Identify which cell holds the provided text, then report its (x, y) central coordinate. 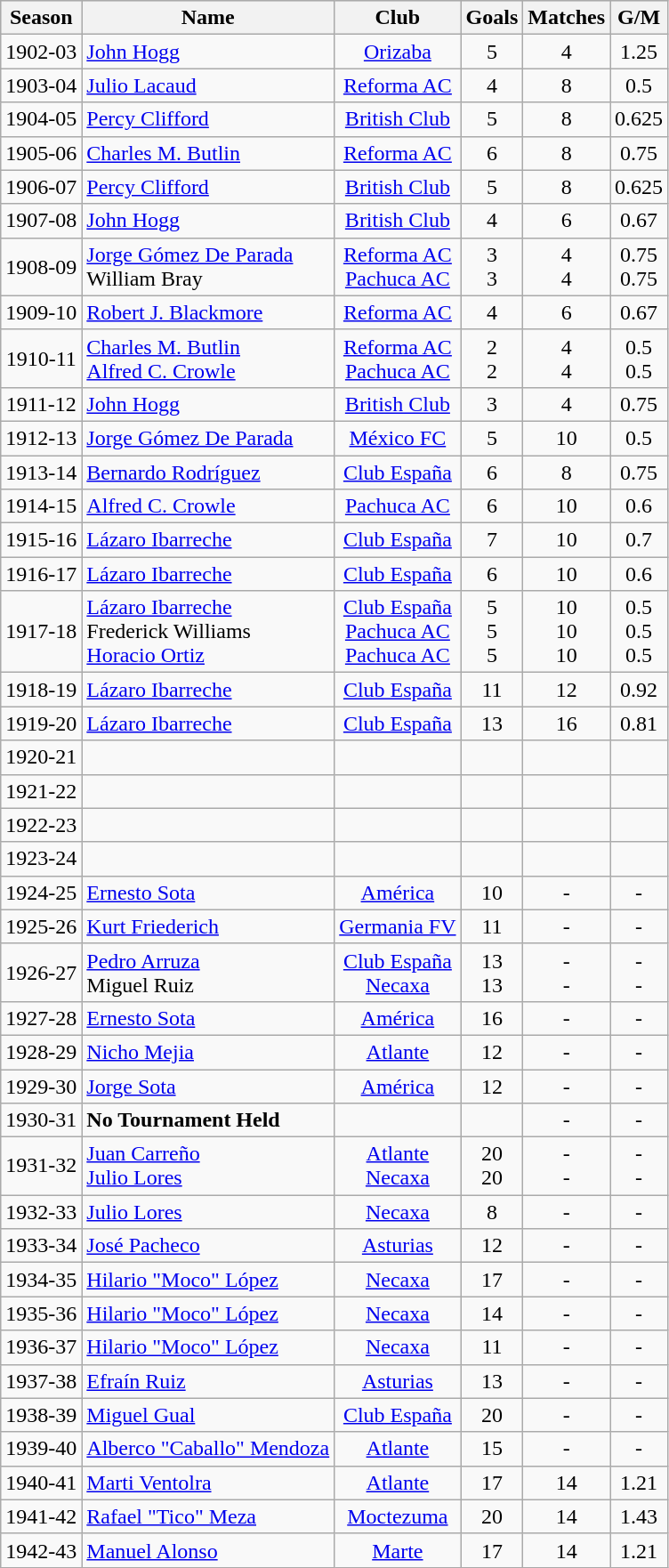
1918-19 (41, 690)
1914-15 (41, 506)
Pachuca AC (398, 506)
Juan Carreño Julio Lores (208, 1166)
101010 (567, 632)
1936-37 (41, 1347)
1915-16 (41, 540)
0.92 (639, 690)
1940-41 (41, 1483)
Marti Ventolra (208, 1483)
1902-03 (41, 52)
1938-39 (41, 1415)
1916-17 (41, 574)
555 (492, 632)
Germania FV (398, 926)
Lázaro Ibarreche Frederick Williams Horacio Ortiz (208, 632)
Club España Necaxa (398, 972)
1913-14 (41, 473)
15 (492, 1449)
1903-04 (41, 85)
1933-34 (41, 1246)
Kurt Friederich (208, 926)
Alberco "Caballo" Mendoza (208, 1449)
Alfred C. Crowle (208, 506)
1909-10 (41, 312)
1919-20 (41, 723)
Miguel Gual (208, 1415)
Pedro Arruza Miguel Ruiz (208, 972)
Bernardo Rodríguez (208, 473)
0.50.50.5 (639, 632)
1926-27 (41, 972)
1942-43 (41, 1550)
Goals (492, 18)
Jorge Gómez De Parada (208, 438)
33 (492, 267)
0.50.5 (639, 358)
1917-18 (41, 632)
1934-35 (41, 1280)
Moctezuma (398, 1516)
Orizaba (398, 52)
Nicho Mejia (208, 1052)
1930-31 (41, 1120)
México FC (398, 438)
1907-08 (41, 221)
1924-25 (41, 893)
1928-29 (41, 1052)
1910-11 (41, 358)
1911-12 (41, 404)
Julio Lores (208, 1212)
1925-26 (41, 926)
1922-23 (41, 825)
Charles M. Butlin (208, 153)
No Tournament Held (208, 1120)
22 (492, 358)
Jorge Gómez De Parada William Bray (208, 267)
3 (492, 404)
Marte (398, 1550)
1935-36 (41, 1313)
1927-28 (41, 1018)
7 (492, 540)
0.7 (639, 540)
1923-24 (41, 859)
Jorge Sota (208, 1087)
1932-33 (41, 1212)
Robert J. Blackmore (208, 312)
1906-07 (41, 187)
1937-38 (41, 1381)
1.25 (639, 52)
1921-22 (41, 791)
1313 (492, 972)
1931-32 (41, 1166)
2020 (492, 1166)
Charles M. Butlin Alfred C. Crowle (208, 358)
1941-42 (41, 1516)
1908-09 (41, 267)
Efraín Ruiz (208, 1381)
Matches (567, 18)
Julio Lacaud (208, 85)
0.81 (639, 723)
0.750.75 (639, 267)
Rafael "Tico" Meza (208, 1516)
Atlante Necaxa (398, 1166)
1912-13 (41, 438)
Club España Pachuca AC Pachuca AC (398, 632)
Name (208, 18)
Manuel Alonso (208, 1550)
1905-06 (41, 153)
1904-05 (41, 119)
G/M (639, 18)
1.43 (639, 1516)
Club (398, 18)
1920-21 (41, 757)
1939-40 (41, 1449)
Season (41, 18)
1929-30 (41, 1087)
José Pacheco (208, 1246)
